For the text-containing cell, return its midpoint in (x, y) coordinate format. 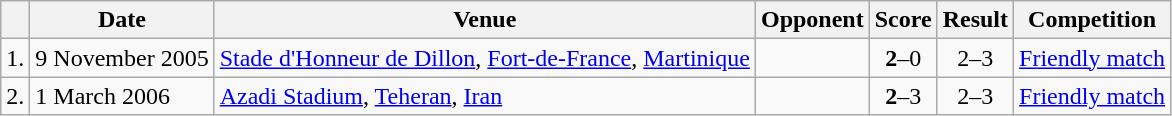
9 November 2005 (122, 58)
Azadi Stadium, Teheran, Iran (484, 96)
Venue (484, 20)
Score (903, 20)
1 March 2006 (122, 96)
Stade d'Honneur de Dillon, Fort-de-France, Martinique (484, 58)
2. (16, 96)
Result (975, 20)
Opponent (812, 20)
2–0 (903, 58)
1. (16, 58)
Date (122, 20)
Competition (1092, 20)
